Find where the given text appears and provide that cell's center as (x, y) coordinate. 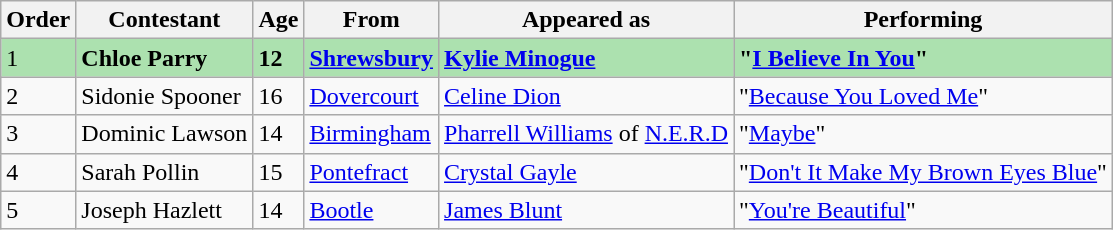
"Because You Loved Me" (924, 96)
15 (278, 172)
Dovercourt (372, 96)
Order (38, 20)
3 (38, 134)
Pharrell Williams of N.E.R.D (586, 134)
"I Believe In You" (924, 58)
Joseph Hazlett (164, 210)
Birmingham (372, 134)
"Maybe" (924, 134)
"Don't It Make My Brown Eyes Blue" (924, 172)
Shrewsbury (372, 58)
Dominic Lawson (164, 134)
Age (278, 20)
5 (38, 210)
1 (38, 58)
Sidonie Spooner (164, 96)
James Blunt (586, 210)
Crystal Gayle (586, 172)
Appeared as (586, 20)
Contestant (164, 20)
4 (38, 172)
Performing (924, 20)
Bootle (372, 210)
Chloe Parry (164, 58)
Pontefract (372, 172)
From (372, 20)
"You're Beautiful" (924, 210)
Kylie Minogue (586, 58)
12 (278, 58)
16 (278, 96)
2 (38, 96)
Sarah Pollin (164, 172)
Celine Dion (586, 96)
